From the cell containing the given text, extract its center point as [X, Y] coordinate. 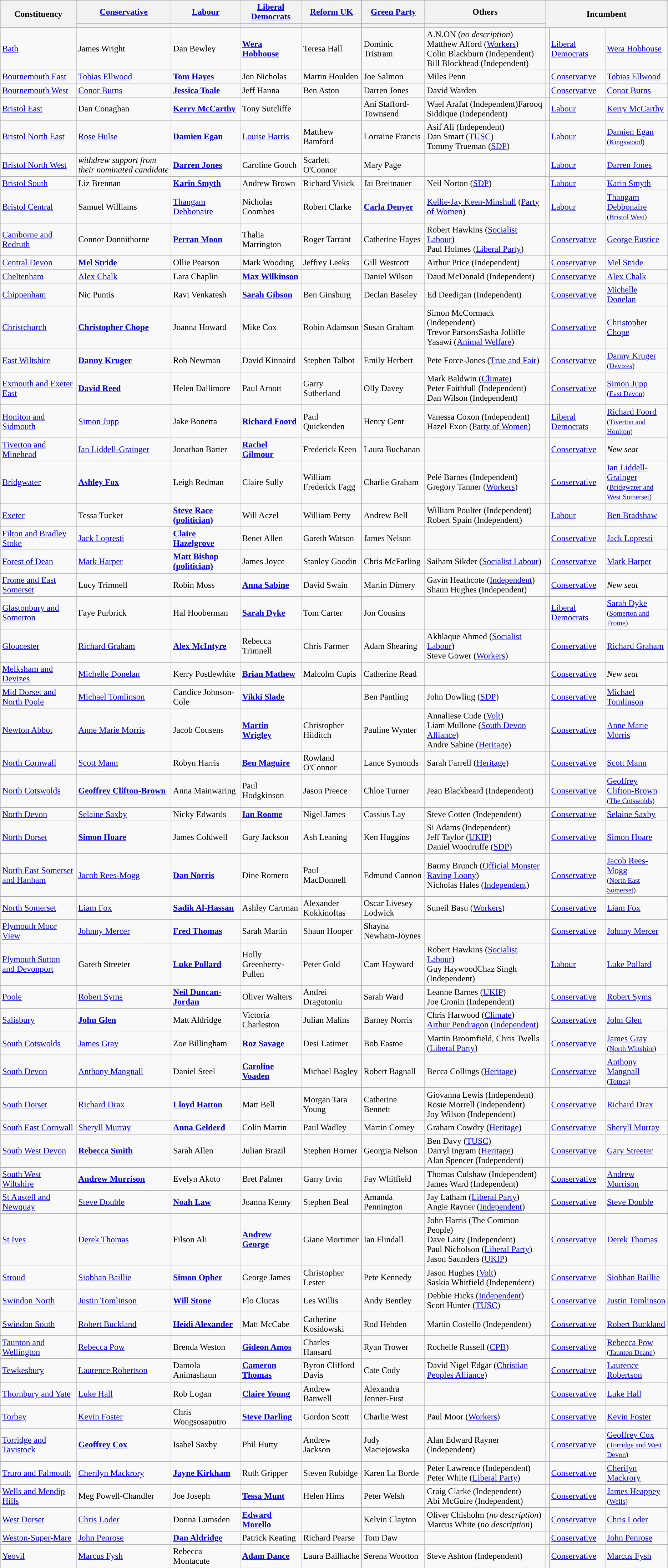
Jon Nicholas [270, 77]
Fay Whitfield [393, 1178]
Fred Thomas [206, 931]
Damola Animashaun [206, 1371]
Barney Norris [393, 1020]
Sarah Dyke(Somerton and Frome) [636, 613]
North Somerset [39, 908]
Anthony Mangnall(Totnes) [636, 1071]
Others [485, 12]
Peter Lawrence (Independent)Peter White (Liberal Party) [485, 1473]
Martin Wrigley [270, 730]
Suneil Basu (Workers) [485, 908]
Gavin Heathcote (Independent)Shaun Hughes (Independent) [485, 585]
Jake Bonetta [206, 421]
Andrew Brown [270, 183]
Chloe Turner [393, 791]
Robin Moss [206, 585]
Jayne Kirkham [206, 1473]
Henry Gent [393, 421]
Ben Bradshaw [636, 515]
Simon McCormack (Independent)Trevor ParsonsSasha Jolliffe Yasawi (Animal Welfare) [485, 328]
Joanna Kenny [270, 1202]
Carla Denyer [393, 206]
Bournemouth East [39, 77]
Craig Clarke (Independent)Abi McGuire (Independent) [485, 1496]
Rob Logan [206, 1393]
Phil Hutty [270, 1445]
Miles Penn [485, 77]
Giane Mortimer [331, 1240]
James Heappey(Wells) [636, 1496]
Gary Jackson [270, 837]
Helen Hims [331, 1496]
Damien Egan [206, 137]
Robin Adamson [331, 328]
Tiverton and Minehead [39, 449]
Truro and Falmouth [39, 1473]
Annaliese Cude (Volt)Liam Mullone (South Devon Alliance)Andre Sabine (Heritage) [485, 730]
Tom Carter [331, 613]
Matt McCabe [270, 1324]
Ben Ginsburg [331, 295]
Cate Cody [393, 1371]
William Frederick Fagg [331, 482]
Sarah Martin [270, 931]
Rebecca Trimnell [270, 646]
Claire Hazelgrove [206, 538]
Paul MacDonnell [331, 875]
Adam Shearing [393, 646]
Dan Bewley [206, 49]
Dine Romero [270, 875]
Reform UK [331, 12]
Desi Latimer [331, 1043]
Christopher Lester [331, 1278]
Garry Irvin [331, 1178]
Gill Westcott [393, 262]
South West Wiltshire [39, 1178]
James Gray [124, 1043]
North Cotswolds [39, 791]
Connor Donnithorne [124, 239]
Steve Race (politician) [206, 515]
Jay Latham (Liberal Party)Angie Rayner (Independent) [485, 1202]
Will Aczel [270, 515]
Bournemouth West [39, 90]
Hal Hooberman [206, 613]
Claire Young [270, 1393]
Lorraine Francis [393, 137]
Bristol South [39, 183]
South Dorset [39, 1104]
Andrew Bell [393, 515]
Ruth Gripper [270, 1473]
Becca Collings (Heritage) [485, 1071]
Barmy Brunch (Official Monster Raving Loony)Nicholas Hales (Independent) [485, 875]
Charlie Graham [393, 482]
Geoffrey Cox [124, 1445]
Anna Sabine [270, 585]
James Gray(North Wiltshire) [636, 1043]
Max Wilkinson [270, 276]
Dan Norris [206, 875]
Cameron Thomas [270, 1371]
Rachel Gilmour [270, 449]
Tony Sutcliffe [270, 109]
Pete Kennedy [393, 1278]
Steve Darling [270, 1417]
Steven Rubidge [331, 1473]
James Wright [124, 49]
Gideon Amos [270, 1347]
Neil Duncan-Jordan [206, 997]
Leigh Redman [206, 482]
Pete Force-Jones (True and Fair) [485, 361]
Simon Jupp [124, 421]
South Cotswolds [39, 1043]
Evelyn Akoto [206, 1178]
St Ives [39, 1240]
Jeffrey Leeks [331, 262]
Adam Dance [270, 1556]
Paul Wadley [331, 1127]
Saiham Sikder (Socialist Labour) [485, 561]
Shayna Newham-Joynes [393, 931]
Taunton and Wellington [39, 1347]
Robert Bagnall [393, 1071]
North Cornwall [39, 763]
Si Adams (Independent)Jeff Taylor (UKIP)Daniel Woodruffe (SDP) [485, 837]
Geoffrey Cox(Torridge and West Devon) [636, 1445]
David Warden [485, 90]
Richard Pearse [331, 1538]
Gareth Watson [331, 538]
Kerry Postlewhite [206, 673]
Mary Page [393, 165]
Stephen Beal [331, 1202]
Wael Arafat (Independent)Farooq Siddique (Independent) [485, 109]
Ian Flindall [393, 1240]
Alan Edward Rayner (Independent) [485, 1445]
Chris Farmer [331, 646]
Zoe Billingham [206, 1043]
Salisbury [39, 1020]
Ash Leaning [331, 837]
Julian Malins [331, 1020]
James Coldwell [206, 837]
Oscar Livesey Lodwick [393, 908]
Les Willis [331, 1301]
Will Stone [206, 1301]
Anthony Mangnall [124, 1071]
Alexandra Jenner-Fust [393, 1393]
Lloyd Hatton [206, 1104]
Shaun Hooper [331, 931]
North Devon [39, 814]
Charlie West [393, 1417]
Paul Hodgkinson [270, 791]
Brian Mathew [270, 673]
Ken Huggins [393, 837]
Chris McFarling [393, 561]
Martin Corney [393, 1127]
South West Devon [39, 1151]
John Harris (The Common People)Dave Laity (Independent)Paul Nicholson (Liberal Party)Jason Saunders (UKIP) [485, 1240]
Serena Wootton [393, 1556]
Richard Foord(Tiverton and Honiton) [636, 421]
Exmouth and Exeter East [39, 389]
Charles Hansard [331, 1347]
Ben Maguire [270, 763]
Tessa Munt [270, 1496]
Isabel Saxby [206, 1445]
Chippenham [39, 295]
Akhlaque Ahmed (Socialist Labour)Steve Gower (Workers) [485, 646]
Stroud [39, 1278]
Cheltenham [39, 276]
Andrew Banwell [331, 1393]
Gary Streeter [636, 1151]
George James [270, 1278]
Candice Johnson-Cole [206, 697]
Stanley Goodin [331, 561]
Filson Ali [206, 1240]
Helen Dallimore [206, 389]
Nic Puntis [124, 295]
Giovanna Lewis (Independent)Rosie Morrell (Independent)Joy Wilson (Independent) [485, 1104]
Paul Moor (Workers) [485, 1417]
Thangam Debbonaire [206, 206]
Peter Welsh [393, 1496]
David Reed [124, 389]
Gareth Streeter [124, 964]
Ben Aston [331, 90]
Jean Blackbeard (Independent) [485, 791]
Rochelle Russell (CPB) [485, 1347]
Catherine Read [393, 673]
Patrick Keating [270, 1538]
Catherine Hayes [393, 239]
North Dorset [39, 837]
Ian Liddell-Grainger [124, 449]
Incumbent [607, 14]
Samuel Williams [124, 206]
Robyn Harris [206, 763]
Sarah Ward [393, 997]
Rowland O'Connor [331, 763]
George Eustice [636, 239]
Byron Clifford Davis [331, 1371]
Oliver Chisholm (no description)Marcus White (no description) [485, 1519]
St Austell and Newquay [39, 1202]
Geoffrey Clifton-Brown(The Cotswolds) [636, 791]
David Swain [331, 585]
Christopher Hilditch [331, 730]
Paul Quickenden [331, 421]
Joe Salmon [393, 77]
Chris Harwood (Climate)Arthur Pendragon (Independent) [485, 1020]
Laura Buchanan [393, 449]
Ollie Pearson [206, 262]
Ani Stafford-Townsend [393, 109]
Graham Cowdry (Heritage) [485, 1127]
Nicky Edwards [206, 814]
Andrew Jackson [331, 1445]
A.N.ON (no description)Matthew Alford (Workers)Colin Blackburn (Independent)Bill Blockhead (Independent) [485, 49]
Neil Norton (SDP) [485, 183]
Robert Clarke [331, 206]
Dan Aldridge [206, 1538]
Roger Tarrant [331, 239]
Steve Ashton (Independent) [485, 1556]
Rob Newman [206, 361]
Jai Breitnauer [393, 183]
Bridgwater [39, 482]
Frome and East Somerset [39, 585]
North East Somerset and Hanham [39, 875]
Frederick Keen [331, 449]
Newton Abbot [39, 730]
Sadik Al-Hassan [206, 908]
Catherine Kosidowski [331, 1324]
Thangam Debbonaire(Bristol West) [636, 206]
Emily Herbert [393, 361]
Mid Dorset and North Poole [39, 697]
Roz Savage [270, 1043]
Poole [39, 997]
withdrew support from their nominated candidate [124, 165]
William Petty [331, 515]
Ashley Fox [124, 482]
Simon Jupp(East Devon) [636, 389]
Ryan Trower [393, 1347]
Bristol East [39, 109]
Colin Martin [270, 1127]
Sarah Gibson [270, 295]
Malcolm Cupis [331, 673]
Matt Aldridge [206, 1020]
Stephen Horner [331, 1151]
Rebecca Pow [124, 1347]
Yeovil [39, 1556]
Jon Cousins [393, 613]
David Kinnaird [270, 361]
William Poulter (Independent)Robert Spain (Independent) [485, 515]
Jacob Rees-Mogg [124, 875]
Richard Visick [331, 183]
Ian Roome [270, 814]
Julian Brazil [270, 1151]
Heidi Alexander [206, 1324]
Dan Conaghan [124, 109]
Claire Sully [270, 482]
Bret Palmer [270, 1178]
Debbie Hicks (Independent)Scott Hunter (TUSC) [485, 1301]
Robert Hawkins (Socialist Labour)Paul Holmes (Liberal Party) [485, 239]
Richard Foord [270, 421]
Christchurch [39, 328]
Alexander Kokkinoftas [331, 908]
Jason Preece [331, 791]
Ben Davy (TUSC)Darryl Ingram (Heritage)Alan Spencer (Independent) [485, 1151]
Rebecca Montacute [206, 1556]
Caroline Voaden [270, 1071]
Cassius Lay [393, 814]
Brenda Weston [206, 1347]
Melksham and Devizes [39, 673]
Mark Wooding [270, 262]
Central Devon [39, 262]
Danny Kruger(Devizes) [636, 361]
Nigel James [331, 814]
Kelvin Clayton [393, 1519]
Georgia Nelson [393, 1151]
Pauline Wynter [393, 730]
James Nelson [393, 538]
Jeff Hanna [270, 90]
Rebecca Smith [124, 1151]
Martin Dimery [393, 585]
Constituency [39, 14]
Danny Kruger [124, 361]
Plymouth Moor View [39, 931]
Damien Egan(Kingswood) [636, 137]
Torridge and Tavistock [39, 1445]
Robert Hawkins (Socialist Labour)Guy HaywoodChaz Singh (Independent) [485, 964]
Edward Morello [270, 1519]
Paul Arnott [270, 389]
Rose Hulse [124, 137]
Olly Davey [393, 389]
South East Cornwall [39, 1127]
David Nigel Edgar (Christian Peoples Alliance) [485, 1371]
Chris Wongsosaputro [206, 1417]
Filton and Bradley Stoke [39, 538]
Gloucester [39, 646]
Joanna Howard [206, 328]
Vikki Slade [270, 697]
Dominic Tristram [393, 49]
Amanda Pennington [393, 1202]
Martin Broomfield, Chris Twells (Liberal Party) [485, 1043]
Daud McDonald (Independent) [485, 276]
Tewkesbury [39, 1371]
Ed Deedigan (Independent) [485, 295]
Catherine Bennett [393, 1104]
Asif Ali (Independent)Dan Smart (TUSC)Tommy Trueman (SDP) [485, 137]
Holly Greenberry-Pullen [270, 964]
Swindon South [39, 1324]
Thomas Culshaw (Independent)James Ward (Independent) [485, 1178]
Jason Hughes (Volt)Saskia Whitfield (Independent) [485, 1278]
Steve Cotten (Independent) [485, 814]
Geoffrey Clifton-Brown [124, 791]
Leanne Barnes (UKIP)Joe Cronin (Independent) [485, 997]
Weston-Super-Mare [39, 1538]
John Dowling (SDP) [485, 697]
Caroline Gooch [270, 165]
Vanessa Coxon (Independent)Hazel Exon (Party of Women) [485, 421]
Peter Gold [331, 964]
Garry Sutherland [331, 389]
Andy Bentley [393, 1301]
Scarlett O'Connor [331, 165]
East Wiltshire [39, 361]
South Devon [39, 1071]
Daniel Wilson [393, 276]
Mike Cox [270, 328]
Sarah Allen [206, 1151]
Victoria Charleston [270, 1020]
Perran Moon [206, 239]
Camborne and Redruth [39, 239]
Bristol North West [39, 165]
Martin Costello (Independent) [485, 1324]
Martin Houlden [331, 77]
Thornbury and Yate [39, 1393]
Andrei Dragotoniu [331, 997]
Sarah Dyke [270, 613]
Lucy Trimnell [124, 585]
Green Party [393, 12]
Alex McIntyre [206, 646]
Edmund Cannon [393, 875]
Jessica Toale [206, 90]
Flo Clucas [270, 1301]
Jacob Rees-Mogg(North East Somerset) [636, 875]
Tom Hayes [206, 77]
Oliver Walters [270, 997]
Wells and Mendip Hills [39, 1496]
Ashley Cartman [270, 908]
Judy Maciejowska [393, 1445]
Susan Graham [393, 328]
Teresa Hall [331, 49]
Declan Baseley [393, 295]
Morgan Tara Young [331, 1104]
Glastonbury and Somerton [39, 613]
Tessa Tucker [124, 515]
Swindon North [39, 1301]
Stephen Talbot [331, 361]
Karen La Borde [393, 1473]
Andrew George [270, 1240]
Forest of Dean [39, 561]
Ravi Venkatesh [206, 295]
James Joyce [270, 561]
Kellie-Jay Keen-Minshull (Party of Women) [485, 206]
Simon Opher [206, 1278]
Jacob Cousens [206, 730]
Daniel Steel [206, 1071]
Bristol North East [39, 137]
Sarah Farrell (Heritage) [485, 763]
Donna Lumsden [206, 1519]
Plymouth Sutton and Devonport [39, 964]
Noah Law [206, 1202]
Exeter [39, 515]
Rebecca Pow(Taunton Deane) [636, 1347]
Benet Allen [270, 538]
Bath [39, 49]
Anna Gelderd [206, 1127]
Matthew Bamford [331, 137]
Laura Bailhache [331, 1556]
Bob Eastoe [393, 1043]
Rod Hebden [393, 1324]
Faye Purbrick [124, 613]
Louise Harris [270, 137]
Liz Brennan [124, 183]
Torbay [39, 1417]
Pelé Barnes (Independent)Gregory Tanner (Workers) [485, 482]
Ian Liddell-Grainger(Bridgwater and West Somerset) [636, 482]
Honiton and Sidmouth [39, 421]
Joe Joseph [206, 1496]
Lance Symonds [393, 763]
Nicholas Coombes [270, 206]
Meg Powell-Chandler [124, 1496]
Mark Baldwin (Climate)Peter Faithfull (Independent)Dan Wilson (Independent) [485, 389]
Ben Pantling [393, 697]
Matt Bell [270, 1104]
Matt Bishop (politician) [206, 561]
West Dorset [39, 1519]
Michael Bagley [331, 1071]
Jonathan Barter [206, 449]
Arthur Price (Independent) [485, 262]
Thalia Marrington [270, 239]
Bristol Central [39, 206]
Lara Chaplin [206, 276]
Cam Hayward [393, 964]
Tom Daw [393, 1538]
Anna Mainwaring [206, 791]
Gordon Scott [331, 1417]
